Find where the given text appears and provide that cell's center as [X, Y] coordinate. 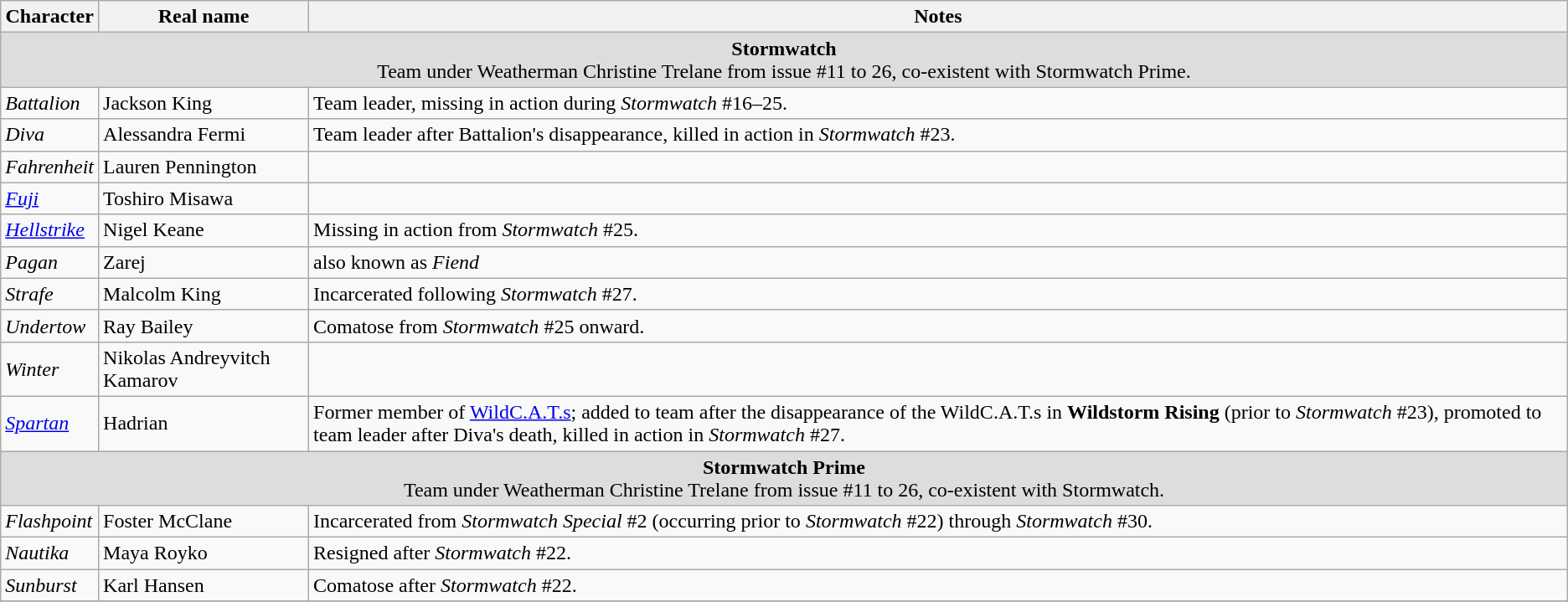
Stormwatch PrimeTeam under Weatherman Christine Trelane from issue #11 to 26, co-existent with Stormwatch. [784, 477]
Notes [938, 17]
Hadrian [204, 424]
Nikolas Andreyvitch Kamarov [204, 368]
Alessandra Fermi [204, 135]
Zarej [204, 262]
Comatose after Stormwatch #22. [938, 585]
Real name [204, 17]
Undertow [50, 326]
Hellstrike [50, 230]
Incarcerated from Stormwatch Special #2 (occurring prior to Stormwatch #22) through Stormwatch #30. [938, 522]
Battalion [50, 103]
StormwatchTeam under Weatherman Christine Trelane from issue #11 to 26, co-existent with Stormwatch Prime. [784, 60]
Karl Hansen [204, 585]
Pagan [50, 262]
also known as Fiend [938, 262]
Sunburst [50, 585]
Spartan [50, 424]
Nigel Keane [204, 230]
Team leader, missing in action during Stormwatch #16–25. [938, 103]
Resigned after Stormwatch #22. [938, 553]
Maya Royko [204, 553]
Malcolm King [204, 294]
Fahrenheit [50, 167]
Lauren Pennington [204, 167]
Team leader after Battalion's disappearance, killed in action in Stormwatch #23. [938, 135]
Missing in action from Stormwatch #25. [938, 230]
Character [50, 17]
Foster McClane [204, 522]
Comatose from Stormwatch #25 onward. [938, 326]
Fuji [50, 198]
Flashpoint [50, 522]
Nautika [50, 553]
Winter [50, 368]
Ray Bailey [204, 326]
Incarcerated following Stormwatch #27. [938, 294]
Strafe [50, 294]
Toshiro Misawa [204, 198]
Diva [50, 135]
Jackson King [204, 103]
